Determine the (X, Y) coordinate at the center of the cell enclosing the given text.  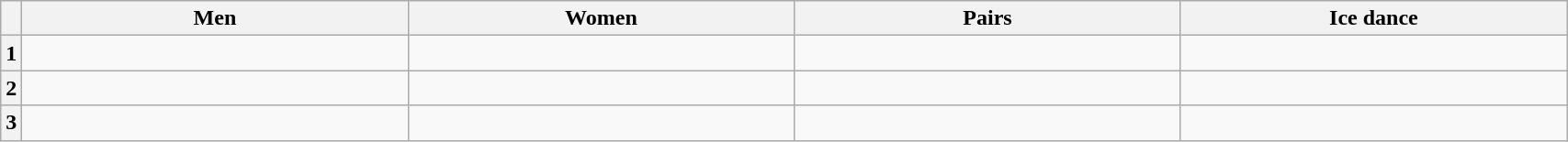
Men (215, 18)
2 (11, 88)
Ice dance (1373, 18)
Pairs (987, 18)
3 (11, 123)
Women (601, 18)
1 (11, 53)
